From the cell containing the given text, extract its center point as [x, y] coordinate. 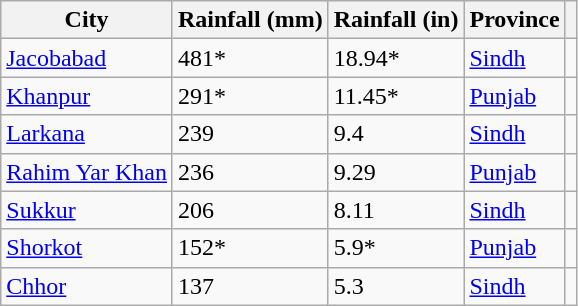
Sukkur [87, 210]
5.9* [396, 248]
Khanpur [87, 96]
236 [250, 172]
5.3 [396, 286]
152* [250, 248]
8.11 [396, 210]
9.29 [396, 172]
9.4 [396, 134]
18.94* [396, 58]
206 [250, 210]
Jacobabad [87, 58]
Rainfall (mm) [250, 20]
Rahim Yar Khan [87, 172]
Province [514, 20]
481* [250, 58]
239 [250, 134]
291* [250, 96]
Shorkot [87, 248]
Rainfall (in) [396, 20]
Chhor [87, 286]
11.45* [396, 96]
Larkana [87, 134]
City [87, 20]
137 [250, 286]
